Locate the cell with the specified text and output its (x, y) center coordinate. 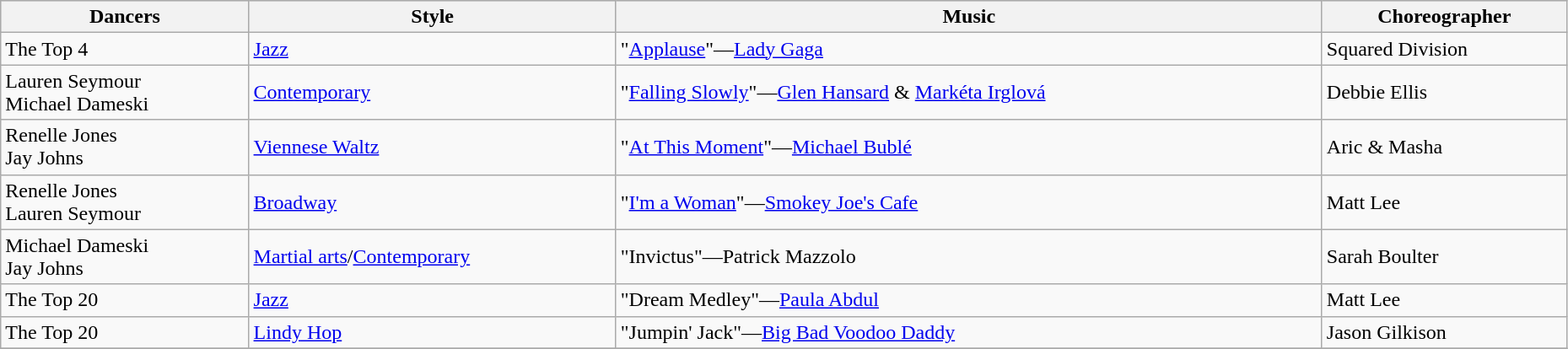
Sarah Boulter (1444, 256)
"Falling Slowly"—Glen Hansard & Markéta Irglová (968, 93)
"At This Moment"—Michael Bublé (968, 147)
Michael Dameski Jay Johns (125, 256)
"Applause"—Lady Gaga (968, 49)
Contemporary (432, 93)
Renelle Jones Lauren Seymour (125, 202)
Jason Gilkison (1444, 332)
Music (968, 17)
Dancers (125, 17)
Renelle Jones Jay Johns (125, 147)
Squared Division (1444, 49)
Lauren Seymour Michael Dameski (125, 93)
Lindy Hop (432, 332)
Viennese Waltz (432, 147)
The Top 4 (125, 49)
Martial arts/Contemporary (432, 256)
Aric & Masha (1444, 147)
Style (432, 17)
"Jumpin' Jack"—Big Bad Voodoo Daddy (968, 332)
Choreographer (1444, 17)
"I'm a Woman"—Smokey Joe's Cafe (968, 202)
Broadway (432, 202)
"Dream Medley"—Paula Abdul (968, 300)
Debbie Ellis (1444, 93)
"Invictus"—Patrick Mazzolo (968, 256)
